Identify which cell holds the provided text, then report its (X, Y) central coordinate. 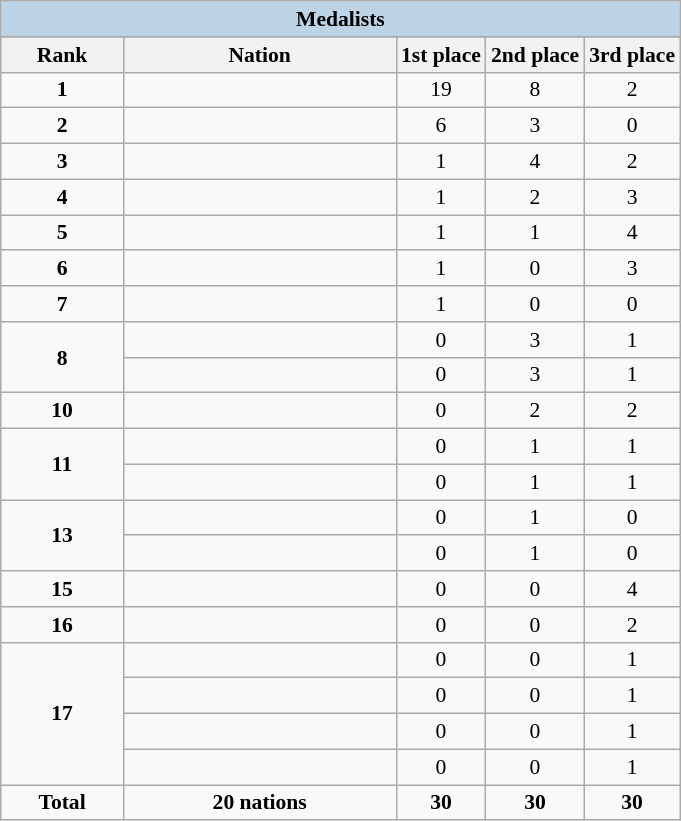
17 (62, 713)
Nation (260, 55)
20 nations (260, 803)
19 (441, 90)
Medalists (340, 19)
1st place (441, 55)
11 (62, 464)
5 (62, 233)
7 (62, 304)
2nd place (535, 55)
16 (62, 625)
15 (62, 589)
Total (62, 803)
3rd place (632, 55)
Rank (62, 55)
13 (62, 536)
10 (62, 411)
